Output the (X, Y) coordinate of the center of the cell containing the given text.  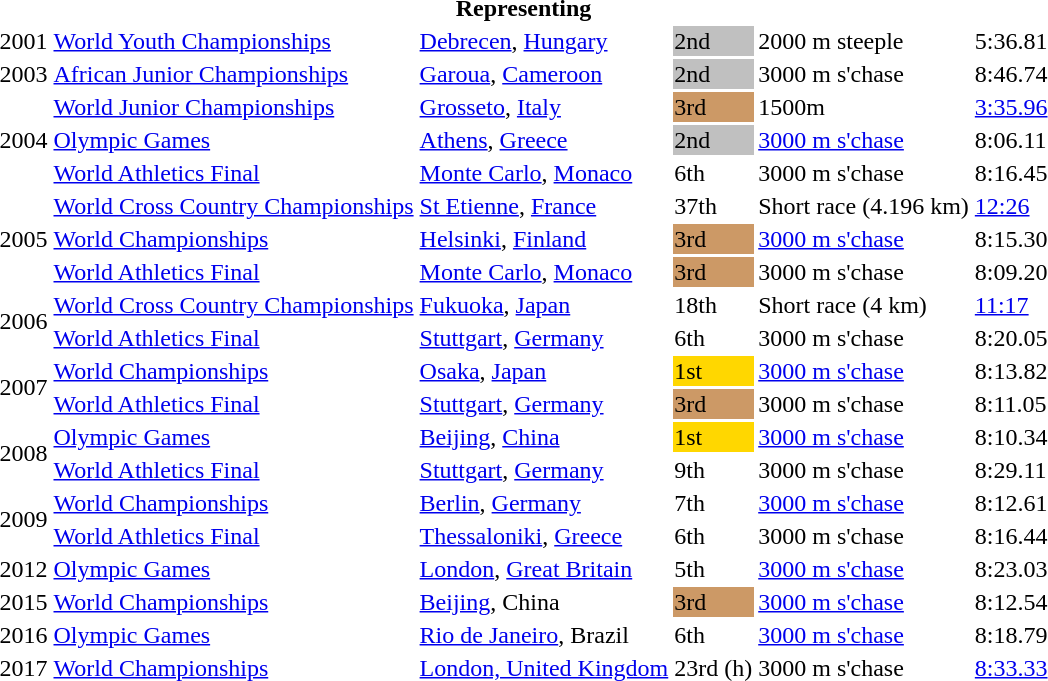
World Junior Championships (234, 107)
Osaka, Japan (544, 371)
37th (714, 206)
Helsinki, Finland (544, 239)
9th (714, 470)
Athens, Greece (544, 140)
Garoua, Cameroon (544, 74)
African Junior Championships (234, 74)
World Youth Championships (234, 41)
18th (714, 305)
Short race (4 km) (864, 305)
London, Great Britain (544, 569)
Berlin, Germany (544, 503)
1500m (864, 107)
St Etienne, France (544, 206)
2000 m steeple (864, 41)
Debrecen, Hungary (544, 41)
7th (714, 503)
Short race (4.196 km) (864, 206)
Fukuoka, Japan (544, 305)
Thessaloniki, Greece (544, 536)
Rio de Janeiro, Brazil (544, 635)
5th (714, 569)
Grosseto, Italy (544, 107)
